Search for the cell housing the specified text and yield its [X, Y] center coordinate. 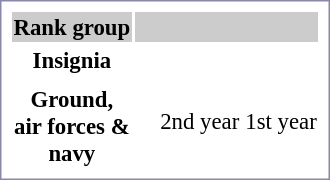
Insignia [72, 60]
2nd year [200, 121]
Rank group [72, 27]
Ground,air forces &navy [72, 126]
1st year [281, 121]
